Find where the given text appears and provide that cell's center as [x, y] coordinate. 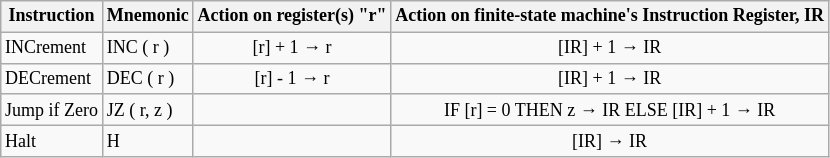
Mnemonic [148, 16]
DEC ( r ) [148, 78]
[r] - 1 → r [292, 78]
INC ( r ) [148, 48]
Halt [52, 140]
Action on finite-state machine's Instruction Register, IR [610, 16]
IF [r] = 0 THEN z → IR ELSE [IR] + 1 → IR [610, 110]
Action on register(s) "r" [292, 16]
[IR] → IR [610, 140]
[r] + 1 → r [292, 48]
H [148, 140]
JZ ( r, z ) [148, 110]
DECrement [52, 78]
Instruction [52, 16]
INCrement [52, 48]
Jump if Zero [52, 110]
